Return the [x, y] coordinate for the center point of the cell that contains the specified text.  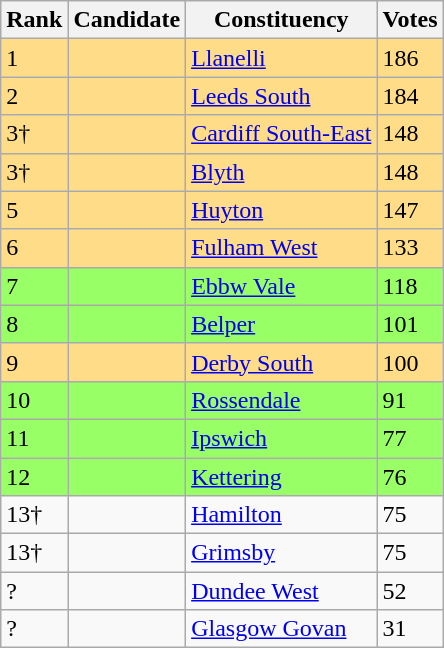
7 [34, 286]
100 [410, 362]
Ipswich [282, 438]
6 [34, 248]
2 [34, 96]
52 [410, 591]
133 [410, 248]
Ebbw Vale [282, 286]
91 [410, 400]
101 [410, 324]
31 [410, 629]
Kettering [282, 477]
186 [410, 58]
Rossendale [282, 400]
Blyth [282, 172]
77 [410, 438]
Rank [34, 20]
Huyton [282, 210]
184 [410, 96]
Llanelli [282, 58]
Candidate [127, 20]
Hamilton [282, 515]
Derby South [282, 362]
10 [34, 400]
8 [34, 324]
Cardiff South-East [282, 134]
Dundee West [282, 591]
11 [34, 438]
9 [34, 362]
Belper [282, 324]
5 [34, 210]
Grimsby [282, 553]
Glasgow Govan [282, 629]
1 [34, 58]
Leeds South [282, 96]
Constituency [282, 20]
Fulham West [282, 248]
76 [410, 477]
147 [410, 210]
Votes [410, 20]
118 [410, 286]
12 [34, 477]
